Return the (x, y) coordinate for the center point of the cell that contains the specified text.  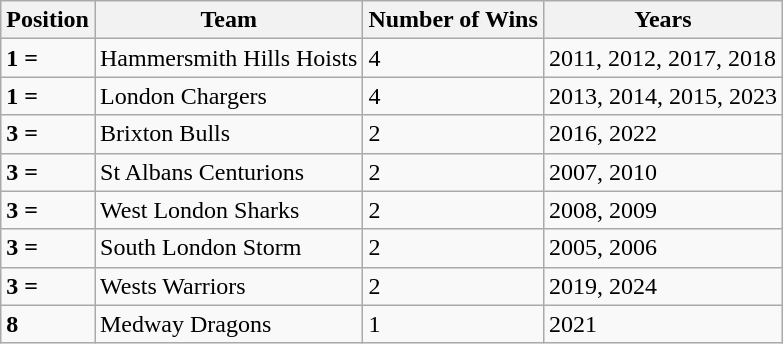
Wests Warriors (228, 286)
2011, 2012, 2017, 2018 (662, 58)
2013, 2014, 2015, 2023 (662, 96)
8 (48, 324)
2007, 2010 (662, 172)
Team (228, 20)
2016, 2022 (662, 134)
1 (453, 324)
2008, 2009 (662, 210)
Medway Dragons (228, 324)
2021 (662, 324)
St Albans Centurions (228, 172)
Number of Wins (453, 20)
Brixton Bulls (228, 134)
West London Sharks (228, 210)
Hammersmith Hills Hoists (228, 58)
2005, 2006 (662, 248)
South London Storm (228, 248)
Years (662, 20)
Position (48, 20)
London Chargers (228, 96)
2019, 2024 (662, 286)
